Find where the given text appears and provide that cell's center as [x, y] coordinate. 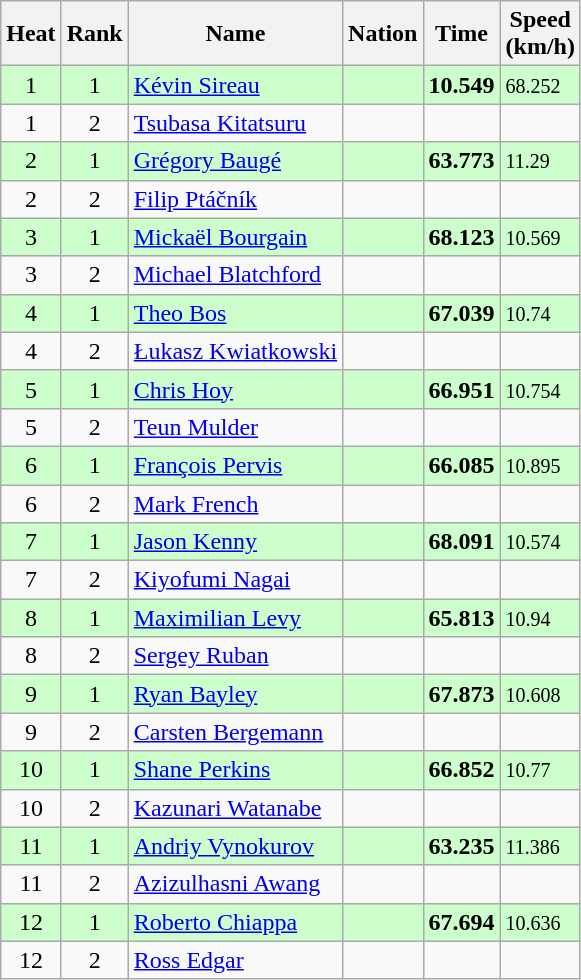
10.895 [540, 465]
Chris Hoy [235, 389]
Łukasz Kwiatkowski [235, 351]
10.569 [540, 237]
65.813 [462, 618]
63.773 [462, 161]
Speed(km/h) [540, 34]
Kazunari Watanabe [235, 808]
10.74 [540, 313]
Mark French [235, 503]
Carsten Bergemann [235, 732]
Tsubasa Kitatsuru [235, 123]
68.123 [462, 237]
Mickaël Bourgain [235, 237]
67.694 [462, 922]
Michael Blatchford [235, 275]
10.77 [540, 770]
11.29 [540, 161]
10.608 [540, 694]
67.039 [462, 313]
10.636 [540, 922]
Theo Bos [235, 313]
Filip Ptáčník [235, 199]
Name [235, 34]
Shane Perkins [235, 770]
Grégory Baugé [235, 161]
66.852 [462, 770]
66.085 [462, 465]
Ross Edgar [235, 960]
Jason Kenny [235, 542]
67.873 [462, 694]
Kiyofumi Nagai [235, 580]
66.951 [462, 389]
Roberto Chiappa [235, 922]
10.94 [540, 618]
63.235 [462, 846]
Azizulhasni Awang [235, 884]
Time [462, 34]
Ryan Bayley [235, 694]
Maximilian Levy [235, 618]
Andriy Vynokurov [235, 846]
10.754 [540, 389]
Rank [94, 34]
68.091 [462, 542]
11.386 [540, 846]
Heat [31, 34]
Nation [383, 34]
10.549 [462, 85]
Kévin Sireau [235, 85]
François Pervis [235, 465]
10.574 [540, 542]
Sergey Ruban [235, 656]
68.252 [540, 85]
Teun Mulder [235, 427]
